For the text-containing cell, return its midpoint in [x, y] coordinate format. 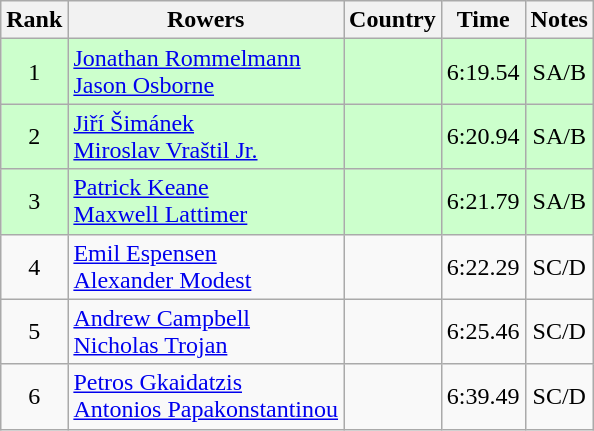
6 [34, 396]
Country [393, 20]
6:21.79 [483, 202]
5 [34, 332]
Jiří ŠimánekMiroslav Vraštil Jr. [206, 136]
6:19.54 [483, 72]
6:22.29 [483, 266]
Jonathan RommelmannJason Osborne [206, 72]
Petros GkaidatzisAntonios Papakonstantinou [206, 396]
6:20.94 [483, 136]
6:39.49 [483, 396]
Andrew CampbellNicholas Trojan [206, 332]
2 [34, 136]
3 [34, 202]
1 [34, 72]
Rowers [206, 20]
Emil EspensenAlexander Modest [206, 266]
Notes [559, 20]
Time [483, 20]
6:25.46 [483, 332]
Patrick KeaneMaxwell Lattimer [206, 202]
Rank [34, 20]
4 [34, 266]
